From the cell containing the given text, extract its center point as [x, y] coordinate. 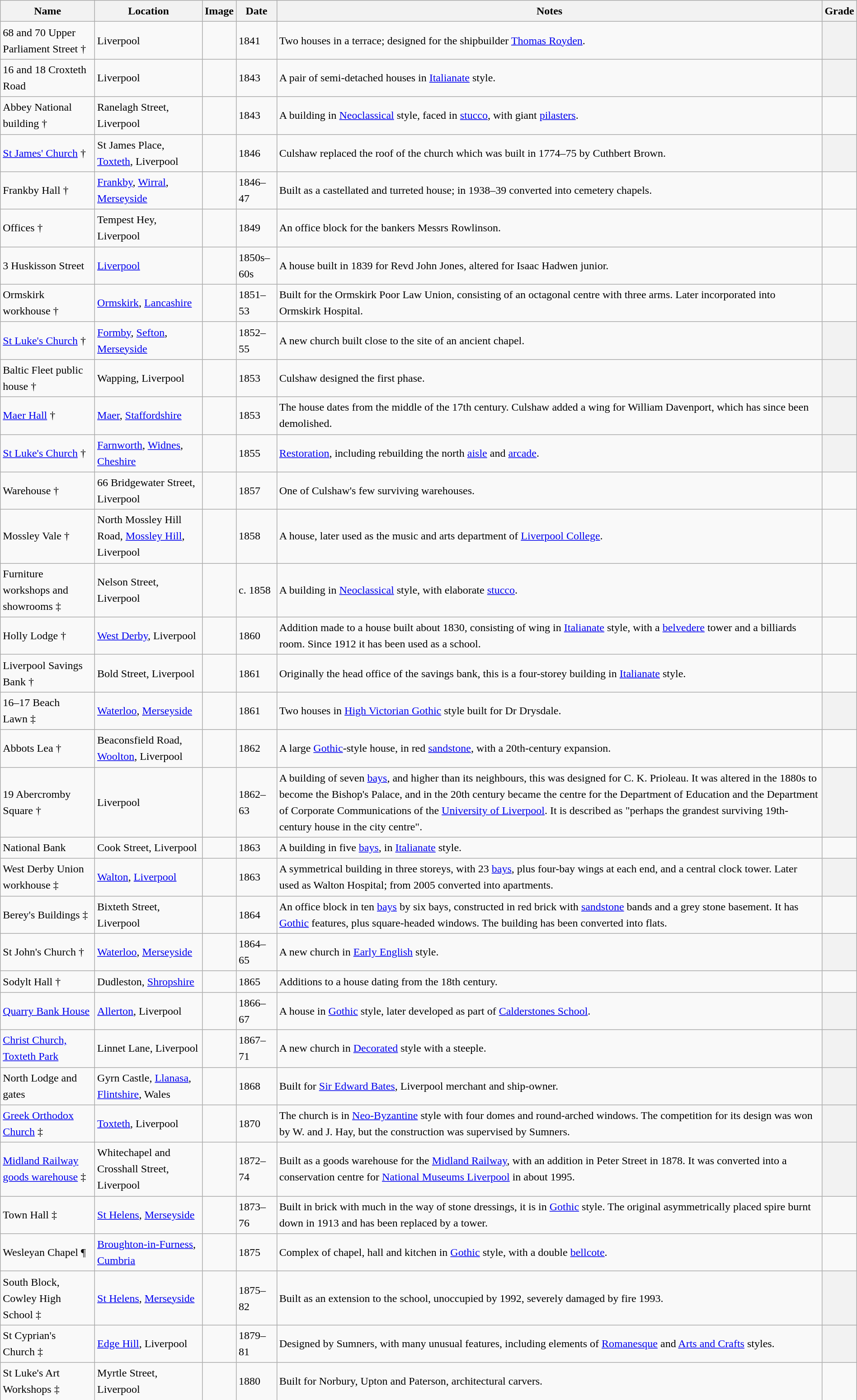
Toxteth, Liverpool [149, 1124]
Furniture workshops and showrooms ‡ [48, 590]
19 Abercromby Square † [48, 802]
Myrtle Street, Liverpool [149, 1381]
West Derby Union workhouse ‡ [48, 877]
Linnet Lane, Liverpool [149, 1048]
Culshaw replaced the roof of the church which was built in 1774–75 by Cuthbert Brown. [550, 153]
Greek Orthodox Church ‡ [48, 1124]
66 Bridgewater Street, Liverpool [149, 491]
A building in Neoclassical style, with elaborate stucco. [550, 590]
A pair of semi-detached houses in Italianate style. [550, 78]
1866–67 [256, 1011]
1849 [256, 228]
A building in Neoclassical style, faced in stucco, with giant pilasters. [550, 116]
Warehouse † [48, 491]
Farnworth, Widnes, Cheshire [149, 454]
1880 [256, 1381]
1846–47 [256, 191]
1868 [256, 1086]
Baltic Fleet public house † [48, 378]
1852–55 [256, 341]
Whitechapel and Crosshall Street, Liverpool [149, 1169]
An office block for the bankers Messrs Rowlinson. [550, 228]
Date [256, 11]
Walton, Liverpool [149, 877]
1879–81 [256, 1344]
1870 [256, 1124]
A house built in 1839 for Revd John Jones, altered for Isaac Hadwen junior. [550, 266]
1851–53 [256, 303]
1862–63 [256, 802]
Bold Street, Liverpool [149, 673]
St Cyprian's Church ‡ [48, 1344]
1862 [256, 748]
Complex of chapel, hall and kitchen in Gothic style, with a double bellcote. [550, 1252]
1864–65 [256, 952]
3 Huskisson Street [48, 266]
St Luke's Art Workshops ‡ [48, 1381]
St John's Church † [48, 952]
Additions to a house dating from the 18th century. [550, 981]
A new church in Decorated style with a steeple. [550, 1048]
Offices † [48, 228]
Grade [839, 11]
Holly Lodge † [48, 636]
Ormskirk, Lancashire [149, 303]
1865 [256, 981]
68 and 70 Upper Parliament Street † [48, 41]
St James Place, Toxteth, Liverpool [149, 153]
Allerton, Liverpool [149, 1011]
Christ Church, Toxteth Park [48, 1048]
A large Gothic-style house, in red sandstone, with a 20th-century expansion. [550, 748]
Abbots Lea † [48, 748]
1855 [256, 454]
Quarry Bank House [48, 1011]
Wesleyan Chapel ¶ [48, 1252]
Built for Norbury, Upton and Paterson, architectural carvers. [550, 1381]
Wapping, Liverpool [149, 378]
Mossley Vale † [48, 537]
Frankby, Wirral, Merseyside [149, 191]
16 and 18 Croxteth Road [48, 78]
1858 [256, 537]
c. 1858 [256, 590]
1860 [256, 636]
1873–76 [256, 1215]
The house dates from the middle of the 17th century. Culshaw added a wing for William Davenport, which has since been demolished. [550, 416]
Formby, Sefton, Merseyside [149, 341]
Ranelagh Street, Liverpool [149, 116]
Liverpool Savings Bank † [48, 673]
Frankby Hall † [48, 191]
Two houses in High Victorian Gothic style built for Dr Drysdale. [550, 711]
South Block, Cowley High School ‡ [48, 1298]
Gyrn Castle, Llanasa, Flintshire, Wales [149, 1086]
Midland Railway goods warehouse ‡ [48, 1169]
A house in Gothic style, later developed as part of Calderstones School. [550, 1011]
National Bank [48, 847]
1857 [256, 491]
16–17 Beach Lawn ‡ [48, 711]
1841 [256, 41]
Maer, Staffordshire [149, 416]
Dudleston, Shropshire [149, 981]
Location [149, 11]
Abbey National building † [48, 116]
Tempest Hey, Liverpool [149, 228]
A house, later used as the music and arts department of Liverpool College. [550, 537]
Nelson Street, Liverpool [149, 590]
1867–71 [256, 1048]
North Mossley Hill Road, Mossley Hill, Liverpool [149, 537]
Notes [550, 11]
Berey's Buildings ‡ [48, 914]
1875–82 [256, 1298]
Two houses in a terrace; designed for the shipbuilder Thomas Royden. [550, 41]
Culshaw designed the first phase. [550, 378]
Originally the head office of the savings bank, this is a four-storey building in Italianate style. [550, 673]
Cook Street, Liverpool [149, 847]
North Lodge and gates [48, 1086]
Built for Sir Edward Bates, Liverpool merchant and ship-owner. [550, 1086]
Bixteth Street, Liverpool [149, 914]
A building in five bays, in Italianate style. [550, 847]
Built as an extension to the school, unoccupied by 1992, severely damaged by fire 1993. [550, 1298]
St James' Church † [48, 153]
Sodylt Hall † [48, 981]
One of Culshaw's few surviving warehouses. [550, 491]
Broughton-in-Furness, Cumbria [149, 1252]
Beaconsfield Road, Woolton, Liverpool [149, 748]
A new church built close to the site of an ancient chapel. [550, 341]
1872–74 [256, 1169]
West Derby, Liverpool [149, 636]
Edge Hill, Liverpool [149, 1344]
Maer Hall † [48, 416]
Town Hall ‡ [48, 1215]
1850s–60s [256, 266]
Built as a castellated and turreted house; in 1938–39 converted into cemetery chapels. [550, 191]
Ormskirk workhouse † [48, 303]
1864 [256, 914]
1846 [256, 153]
1875 [256, 1252]
Name [48, 11]
Image [219, 11]
A new church in Early English style. [550, 952]
Restoration, including rebuilding the north aisle and arcade. [550, 454]
Built for the Ormskirk Poor Law Union, consisting of an octagonal centre with three arms. Later incorporated into Ormskirk Hospital. [550, 303]
Designed by Sumners, with many unusual features, including elements of Romanesque and Arts and Crafts styles. [550, 1344]
